Find where the given text appears and provide that cell's center as (x, y) coordinate. 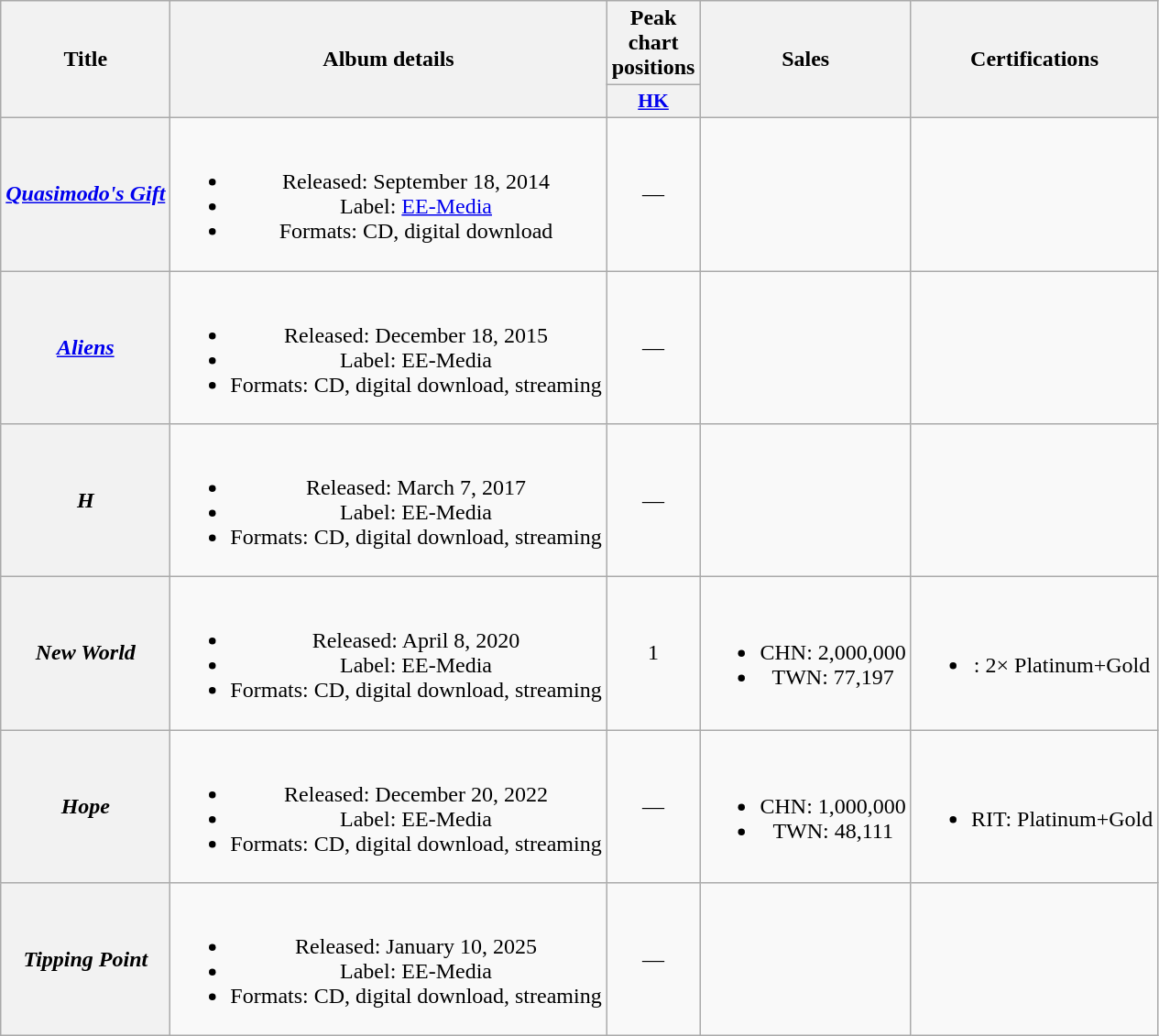
HK (653, 102)
H (86, 500)
Released: December 18, 2015Label: EE-MediaFormats: CD, digital download, streaming (388, 348)
Released: April 8, 2020Label: EE-MediaFormats: CD, digital download, streaming (388, 654)
RIT: Platinum+Gold (1033, 806)
Released: December 20, 2022Label: EE-MediaFormats: CD, digital download, streaming (388, 806)
Released: January 10, 2025Label: EE-MediaFormats: CD, digital download, streaming (388, 960)
Certifications (1033, 60)
Hope (86, 806)
Tipping Point (86, 960)
Album details (388, 60)
Released: September 18, 2014Label: EE-MediaFormats: CD, digital download (388, 194)
1 (653, 654)
: 2× Platinum+Gold (1033, 654)
Quasimodo's Gift (86, 194)
Aliens (86, 348)
New World (86, 654)
Sales (805, 60)
Peak chart positions (653, 43)
CHN: 1,000,000 TWN: 48,111 (805, 806)
Title (86, 60)
Released: March 7, 2017Label: EE-MediaFormats: CD, digital download, streaming (388, 500)
CHN: 2,000,000 TWN: 77,197 (805, 654)
